Pinpoint the cell where the given text exists, returning its [x, y] midpoint coordinate. 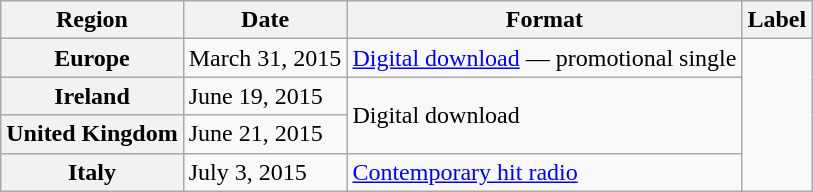
Format [544, 20]
Europe [92, 58]
July 3, 2015 [265, 172]
Digital download — promotional single [544, 58]
Label [777, 20]
Ireland [92, 96]
Digital download [544, 115]
Italy [92, 172]
June 21, 2015 [265, 134]
March 31, 2015 [265, 58]
United Kingdom [92, 134]
June 19, 2015 [265, 96]
Contemporary hit radio [544, 172]
Region [92, 20]
Date [265, 20]
